For the text-containing cell, return its midpoint in [x, y] coordinate format. 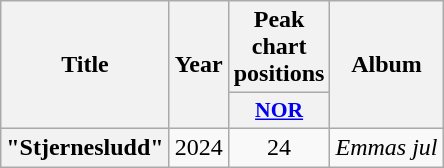
Album [386, 65]
NOR [279, 111]
Peak chart positions [279, 47]
Emmas jul [386, 147]
Year [198, 65]
"Stjernesludd" [85, 147]
Title [85, 65]
24 [279, 147]
2024 [198, 147]
